Determine the [x, y] coordinate at the center of the cell enclosing the given text.  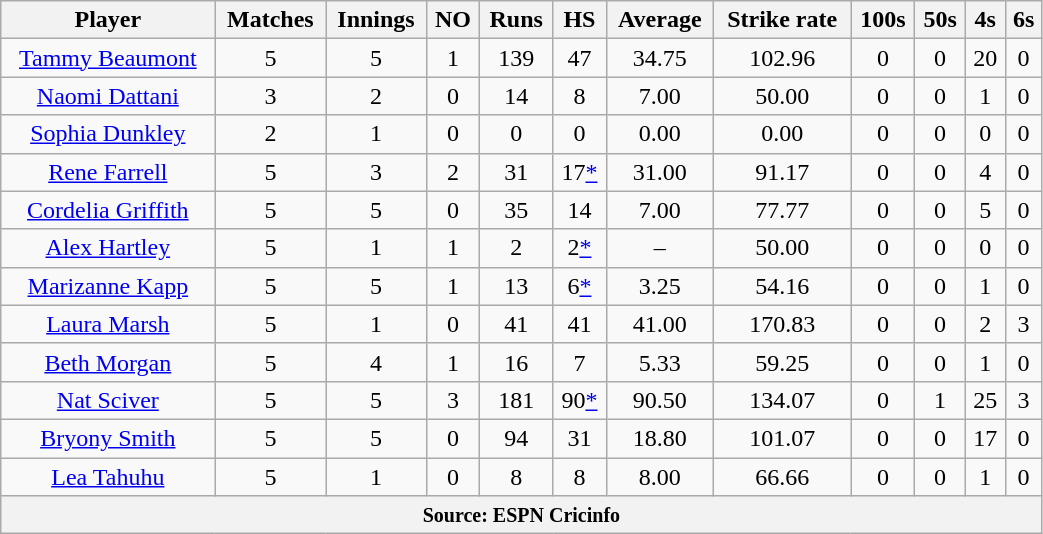
Laura Marsh [108, 324]
NO [452, 20]
7 [580, 362]
– [660, 248]
Naomi Dattani [108, 96]
Innings [376, 20]
50s [940, 20]
Matches [270, 20]
102.96 [782, 58]
139 [516, 58]
Marizanne Kapp [108, 286]
Lea Tahuhu [108, 477]
18.80 [660, 438]
Runs [516, 20]
100s [883, 20]
25 [985, 400]
Alex Hartley [108, 248]
Beth Morgan [108, 362]
HS [580, 20]
17* [580, 172]
90.50 [660, 400]
17 [985, 438]
35 [516, 210]
170.83 [782, 324]
Cordelia Griffith [108, 210]
6s [1024, 20]
Tammy Beaumont [108, 58]
6* [580, 286]
8.00 [660, 477]
34.75 [660, 58]
13 [516, 286]
3.25 [660, 286]
47 [580, 58]
31.00 [660, 172]
5.33 [660, 362]
Sophia Dunkley [108, 134]
Strike rate [782, 20]
90* [580, 400]
66.66 [782, 477]
20 [985, 58]
Nat Sciver [108, 400]
181 [516, 400]
77.77 [782, 210]
Player [108, 20]
94 [516, 438]
91.17 [782, 172]
Average [660, 20]
59.25 [782, 362]
134.07 [782, 400]
54.16 [782, 286]
Rene Farrell [108, 172]
4s [985, 20]
Source: ESPN Cricinfo [522, 515]
101.07 [782, 438]
16 [516, 362]
2* [580, 248]
41.00 [660, 324]
Bryony Smith [108, 438]
